Search for the cell housing the specified text and yield its (x, y) center coordinate. 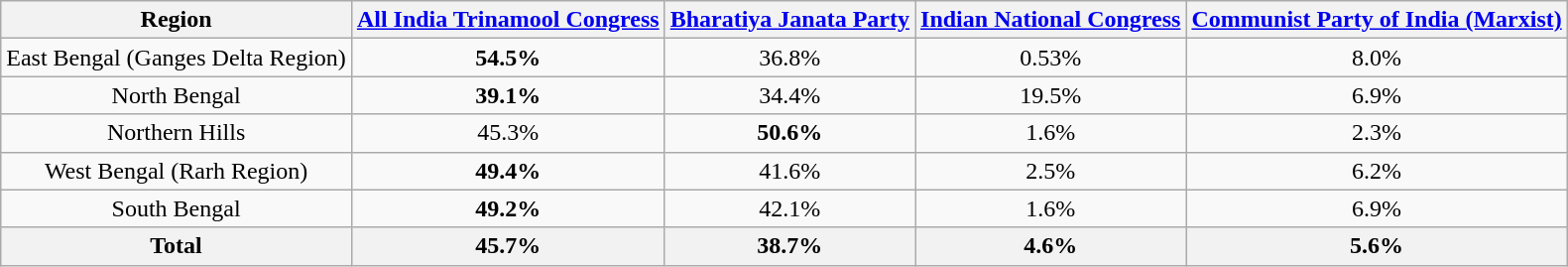
49.2% (508, 208)
Communist Party of India (Marxist) (1377, 20)
45.3% (508, 133)
North Bengal (177, 95)
West Bengal (Rarh Region) (177, 171)
Northern Hills (177, 133)
2.5% (1051, 171)
49.4% (508, 171)
Region (177, 20)
South Bengal (177, 208)
50.6% (789, 133)
41.6% (789, 171)
19.5% (1051, 95)
0.53% (1051, 58)
42.1% (789, 208)
East Bengal (Ganges Delta Region) (177, 58)
6.2% (1377, 171)
2.3% (1377, 133)
Total (177, 246)
5.6% (1377, 246)
36.8% (789, 58)
54.5% (508, 58)
38.7% (789, 246)
4.6% (1051, 246)
Bharatiya Janata Party (789, 20)
Indian National Congress (1051, 20)
45.7% (508, 246)
8.0% (1377, 58)
39.1% (508, 95)
34.4% (789, 95)
All India Trinamool Congress (508, 20)
